From the cell containing the given text, extract its center point as [X, Y] coordinate. 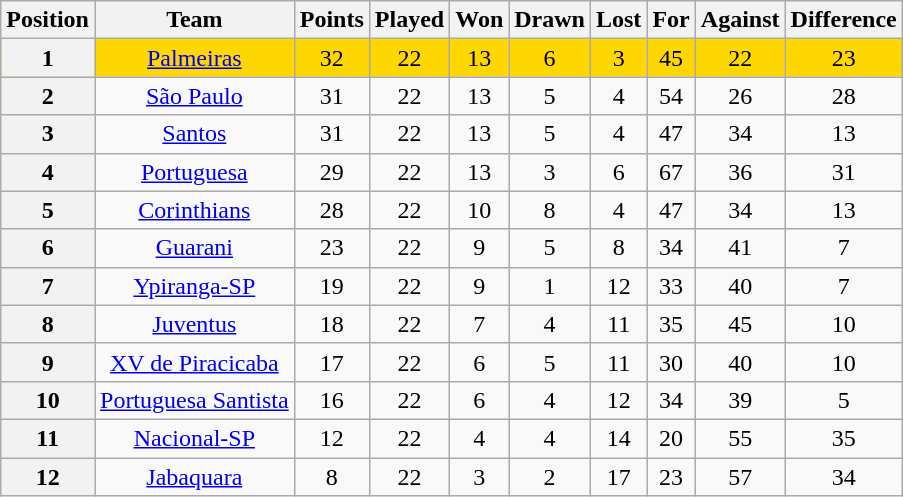
Against [740, 20]
32 [332, 58]
41 [740, 248]
26 [740, 96]
Guarani [194, 248]
55 [740, 438]
18 [332, 324]
Santos [194, 134]
67 [671, 172]
19 [332, 286]
Jabaquara [194, 477]
Juventus [194, 324]
Points [332, 20]
São Paulo [194, 96]
Difference [844, 20]
36 [740, 172]
Corinthians [194, 210]
14 [618, 438]
20 [671, 438]
57 [740, 477]
Lost [618, 20]
Portuguesa Santista [194, 400]
Ypiranga-SP [194, 286]
54 [671, 96]
39 [740, 400]
Palmeiras [194, 58]
Portuguesa [194, 172]
For [671, 20]
Team [194, 20]
XV de Piracicaba [194, 362]
33 [671, 286]
30 [671, 362]
Drawn [550, 20]
16 [332, 400]
Won [480, 20]
Played [409, 20]
Position [48, 20]
Nacional-SP [194, 438]
29 [332, 172]
